Capture the cell that displays the provided text and extract its [X, Y] central coordinate. 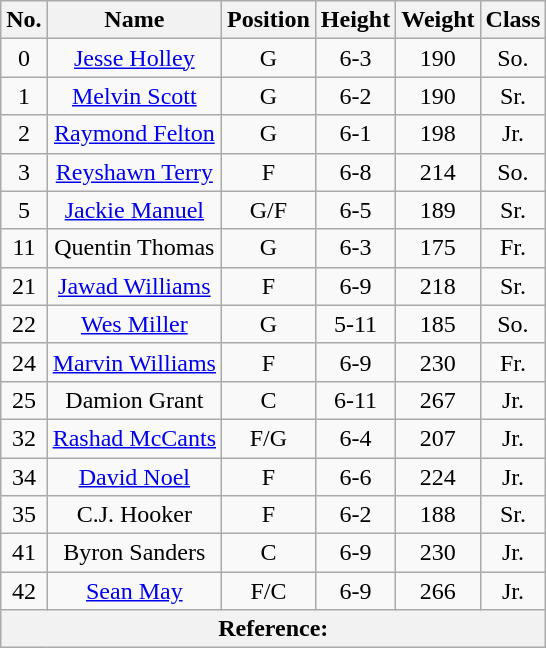
207 [438, 438]
No. [24, 20]
6-8 [355, 172]
175 [438, 248]
3 [24, 172]
Reference: [274, 629]
Jesse Holley [134, 58]
Rashad McCants [134, 438]
1 [24, 96]
Jawad Williams [134, 286]
Name [134, 20]
24 [24, 362]
Height [355, 20]
22 [24, 324]
267 [438, 400]
21 [24, 286]
5 [24, 210]
0 [24, 58]
35 [24, 515]
42 [24, 591]
Byron Sanders [134, 553]
Jackie Manuel [134, 210]
Position [269, 20]
F/C [269, 591]
Marvin Williams [134, 362]
Quentin Thomas [134, 248]
6-4 [355, 438]
224 [438, 477]
6-11 [355, 400]
188 [438, 515]
41 [24, 553]
2 [24, 134]
11 [24, 248]
214 [438, 172]
218 [438, 286]
Class [513, 20]
Sean May [134, 591]
5-11 [355, 324]
G/F [269, 210]
189 [438, 210]
F/G [269, 438]
6-1 [355, 134]
185 [438, 324]
6-6 [355, 477]
Damion Grant [134, 400]
C.J. Hooker [134, 515]
198 [438, 134]
Raymond Felton [134, 134]
Weight [438, 20]
6-5 [355, 210]
266 [438, 591]
32 [24, 438]
Melvin Scott [134, 96]
25 [24, 400]
David Noel [134, 477]
34 [24, 477]
Reyshawn Terry [134, 172]
Wes Miller [134, 324]
